Extract the [x, y] coordinate from the center of the cell holding the provided text.  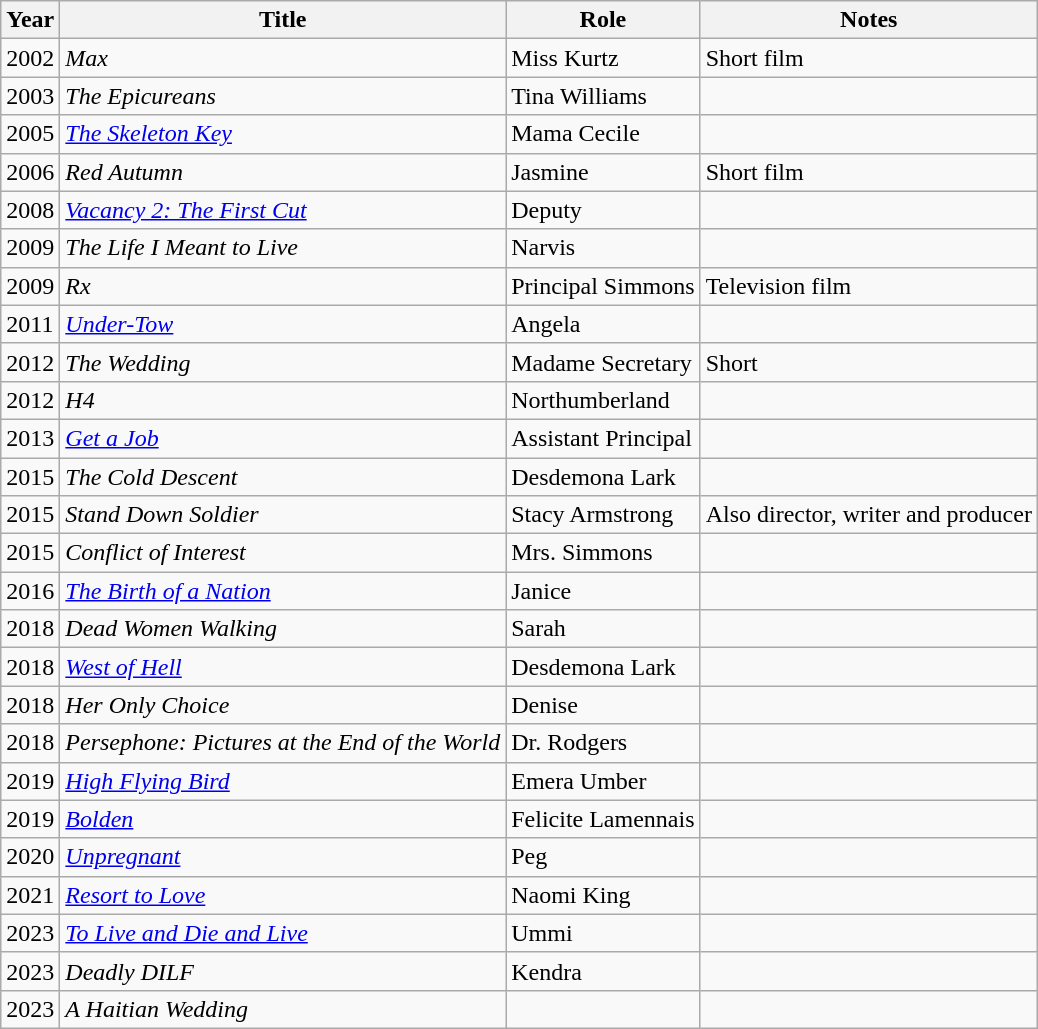
Notes [868, 20]
2016 [30, 591]
2021 [30, 895]
Emera Umber [603, 781]
Northumberland [603, 400]
Short [868, 362]
Denise [603, 705]
Stacy Armstrong [603, 515]
Deputy [603, 210]
High Flying Bird [283, 781]
Janice [603, 591]
Mama Cecile [603, 134]
2011 [30, 324]
West of Hell [283, 667]
2006 [30, 172]
Rx [283, 286]
The Epicureans [283, 96]
Also director, writer and producer [868, 515]
Bolden [283, 819]
Unpregnant [283, 857]
Conflict of Interest [283, 553]
2020 [30, 857]
Sarah [603, 629]
To Live and Die and Live [283, 933]
H4 [283, 400]
Kendra [603, 971]
Peg [603, 857]
Narvis [603, 248]
Role [603, 20]
2008 [30, 210]
Angela [603, 324]
Under-Tow [283, 324]
Dr. Rodgers [603, 743]
A Haitian Wedding [283, 1009]
Resort to Love [283, 895]
Year [30, 20]
2002 [30, 58]
Principal Simmons [603, 286]
Her Only Choice [283, 705]
Miss Kurtz [603, 58]
Assistant Principal [603, 438]
Vacancy 2: The First Cut [283, 210]
Ummi [603, 933]
Red Autumn [283, 172]
Tina Williams [603, 96]
Television film [868, 286]
Felicite Lamennais [603, 819]
2013 [30, 438]
The Skeleton Key [283, 134]
Dead Women Walking [283, 629]
The Wedding [283, 362]
Naomi King [603, 895]
Jasmine [603, 172]
Mrs. Simmons [603, 553]
2003 [30, 96]
The Life I Meant to Live [283, 248]
Get a Job [283, 438]
2005 [30, 134]
The Cold Descent [283, 477]
The Birth of a Nation [283, 591]
Title [283, 20]
Madame Secretary [603, 362]
Stand Down Soldier [283, 515]
Deadly DILF [283, 971]
Max [283, 58]
Persephone: Pictures at the End of the World [283, 743]
